Provide the [X, Y] coordinate of the cell's center where the given text is located.  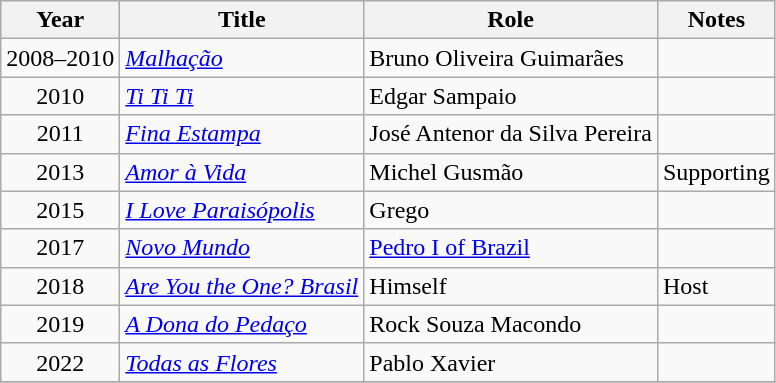
2011 [60, 134]
2008–2010 [60, 58]
Bruno Oliveira Guimarães [511, 58]
Title [242, 20]
Malhação [242, 58]
José Antenor da Silva Pereira [511, 134]
2019 [60, 324]
Ti Ti Ti [242, 96]
Pablo Xavier [511, 362]
Are You the One? Brasil [242, 286]
Fina Estampa [242, 134]
Rock Souza Macondo [511, 324]
Michel Gusmão [511, 172]
2010 [60, 96]
Host [716, 286]
2017 [60, 248]
2015 [60, 210]
Year [60, 20]
Supporting [716, 172]
Todas as Flores [242, 362]
2022 [60, 362]
Novo Mundo [242, 248]
Amor à Vida [242, 172]
Edgar Sampaio [511, 96]
A Dona do Pedaço [242, 324]
Role [511, 20]
Notes [716, 20]
2018 [60, 286]
2013 [60, 172]
Grego [511, 210]
I Love Paraisópolis [242, 210]
Himself [511, 286]
Pedro I of Brazil [511, 248]
